Extract the [X, Y] coordinate from the center of the cell holding the provided text.  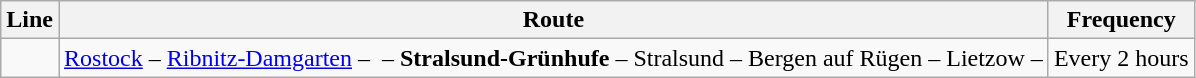
Every 2 hours [1121, 58]
Rostock – Ribnitz-Damgarten – – Stralsund-Grünhufe – Stralsund – Bergen auf Rügen – Lietzow – [553, 58]
Line [30, 20]
Frequency [1121, 20]
Route [553, 20]
